Scan for the cell matching the given text and deliver its [X, Y] coordinate at center. 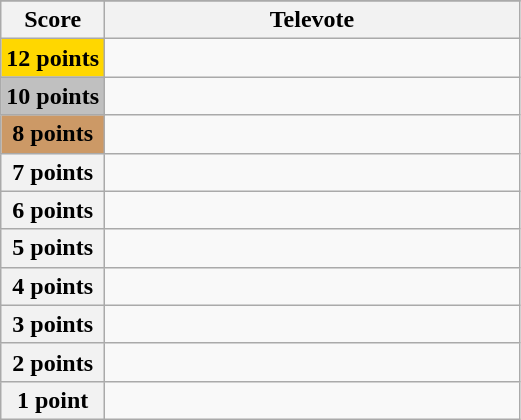
3 points [53, 324]
4 points [53, 286]
2 points [53, 362]
5 points [53, 248]
1 point [53, 400]
Televote [312, 20]
12 points [53, 58]
7 points [53, 172]
8 points [53, 134]
10 points [53, 96]
Score [53, 20]
6 points [53, 210]
